Identify which cell holds the provided text, then report its [X, Y] central coordinate. 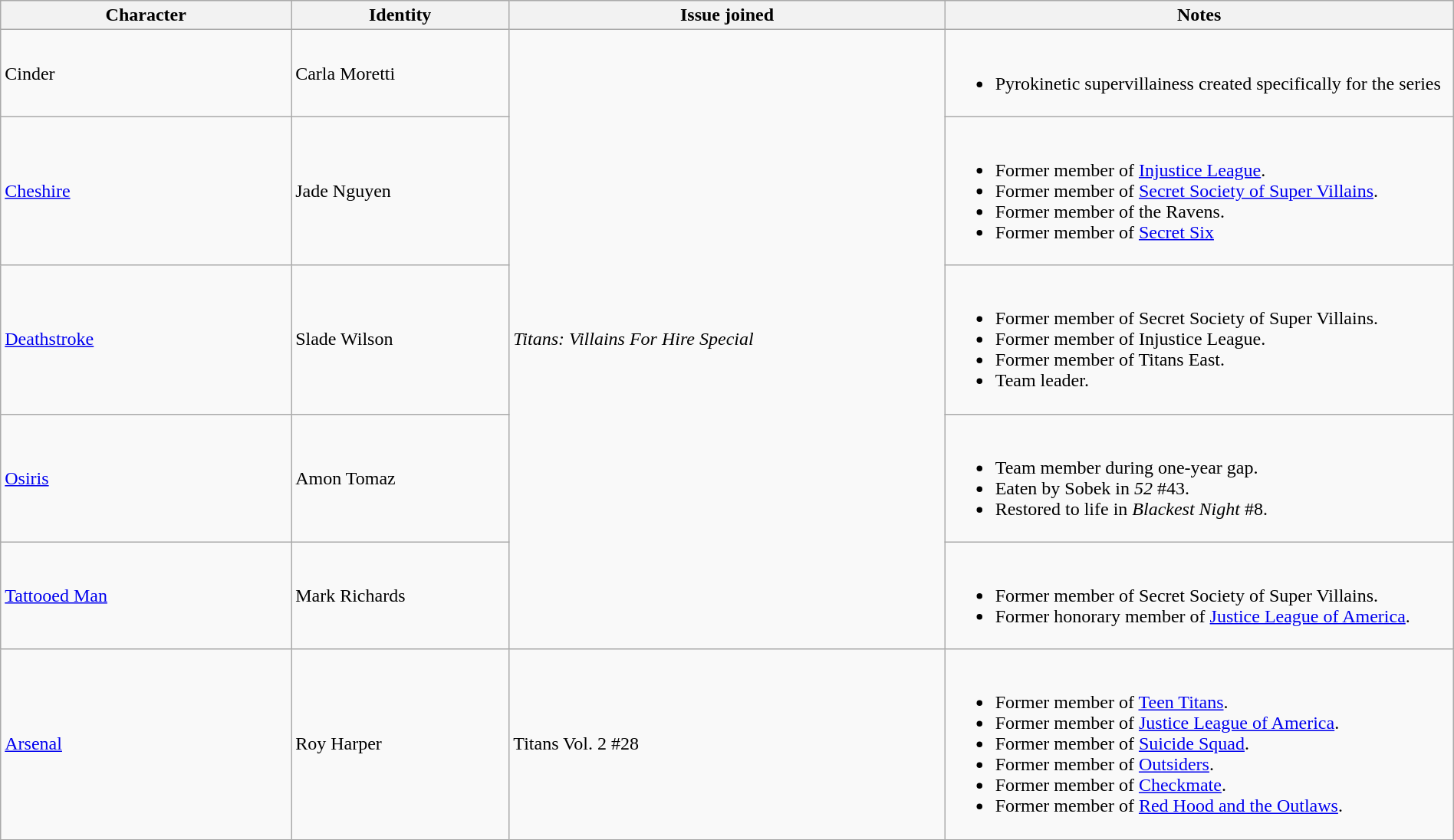
Tattooed Man [146, 596]
Mark Richards [400, 596]
Deathstroke [146, 340]
Former member of Secret Society of Super Villains.Former honorary member of Justice League of America. [1199, 596]
Team member during one-year gap.Eaten by Sobek in 52 #43.Restored to life in Blackest Night #8. [1199, 478]
Former member of Injustice League.Former member of Secret Society of Super Villains.Former member of the Ravens.Former member of Secret Six [1199, 191]
Roy Harper [400, 744]
Cinder [146, 74]
Cheshire [146, 191]
Carla Moretti [400, 74]
Arsenal [146, 744]
Titans: Villains For Hire Special [727, 340]
Character [146, 15]
Issue joined [727, 15]
Titans Vol. 2 #28 [727, 744]
Amon Tomaz [400, 478]
Identity [400, 15]
Jade Nguyen [400, 191]
Notes [1199, 15]
Former member of Secret Society of Super Villains.Former member of Injustice League.Former member of Titans East.Team leader. [1199, 340]
Slade Wilson [400, 340]
Osiris [146, 478]
Pyrokinetic supervillainess created specifically for the series [1199, 74]
